Capture the cell that displays the provided text and extract its [X, Y] central coordinate. 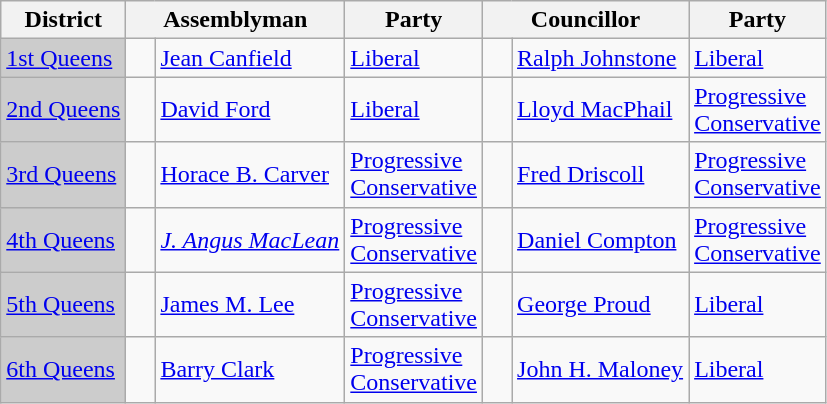
Jean Canfield [250, 58]
Ralph Johnstone [600, 58]
James M. Lee [250, 304]
Barry Clark [250, 370]
David Ford [250, 110]
Assemblyman [236, 20]
3rd Queens [64, 174]
2nd Queens [64, 110]
4th Queens [64, 240]
John H. Maloney [600, 370]
District [64, 20]
1st Queens [64, 58]
Fred Driscoll [600, 174]
Lloyd MacPhail [600, 110]
George Proud [600, 304]
J. Angus MacLean [250, 240]
Horace B. Carver [250, 174]
5th Queens [64, 304]
6th Queens [64, 370]
Daniel Compton [600, 240]
Councillor [585, 20]
